Find where the given text appears and provide that cell's center as (X, Y) coordinate. 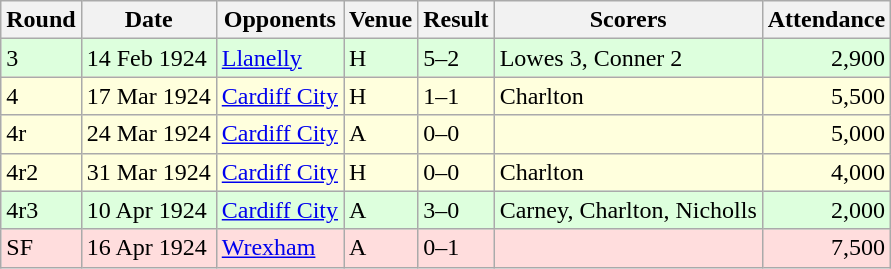
4,000 (826, 172)
Scorers (628, 20)
4r (41, 134)
3–0 (456, 210)
7,500 (826, 248)
Wrexham (280, 248)
17 Mar 1924 (148, 96)
Date (148, 20)
24 Mar 1924 (148, 134)
10 Apr 1924 (148, 210)
2,900 (826, 58)
31 Mar 1924 (148, 172)
4r2 (41, 172)
4r3 (41, 210)
Llanelly (280, 58)
Round (41, 20)
Attendance (826, 20)
5–2 (456, 58)
Opponents (280, 20)
14 Feb 1924 (148, 58)
1–1 (456, 96)
0–1 (456, 248)
Result (456, 20)
5,500 (826, 96)
SF (41, 248)
3 (41, 58)
2,000 (826, 210)
4 (41, 96)
Venue (381, 20)
Lowes 3, Conner 2 (628, 58)
5,000 (826, 134)
16 Apr 1924 (148, 248)
Carney, Charlton, Nicholls (628, 210)
